Return the (x, y) coordinate for the center point of the cell that contains the specified text.  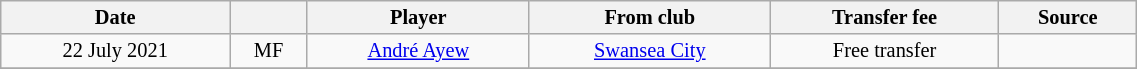
Transfer fee (884, 17)
From club (650, 17)
MF (269, 51)
André Ayew (418, 51)
Free transfer (884, 51)
Swansea City (650, 51)
22 July 2021 (116, 51)
Source (1068, 17)
Player (418, 17)
Date (116, 17)
